From the cell containing the given text, extract its center point as (X, Y) coordinate. 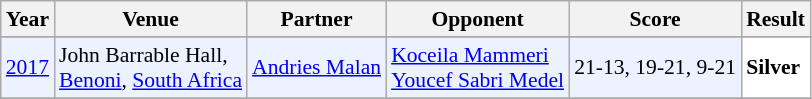
John Barrable Hall, Benoni, South Africa (150, 68)
Partner (316, 19)
Opponent (478, 19)
Venue (150, 19)
Score (655, 19)
Silver (776, 68)
Result (776, 19)
Year (28, 19)
Andries Malan (316, 68)
21-13, 19-21, 9-21 (655, 68)
Koceila Mammeri Youcef Sabri Medel (478, 68)
2017 (28, 68)
